Extract the (x, y) coordinate from the center of the cell holding the provided text.  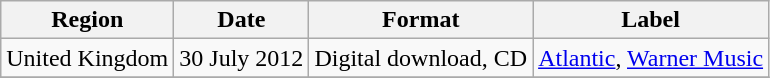
Digital download, CD (421, 58)
Format (421, 20)
30 July 2012 (242, 58)
Date (242, 20)
Region (88, 20)
Label (651, 20)
Atlantic, Warner Music (651, 58)
United Kingdom (88, 58)
